Extract the [X, Y] coordinate from the center of the cell holding the provided text.  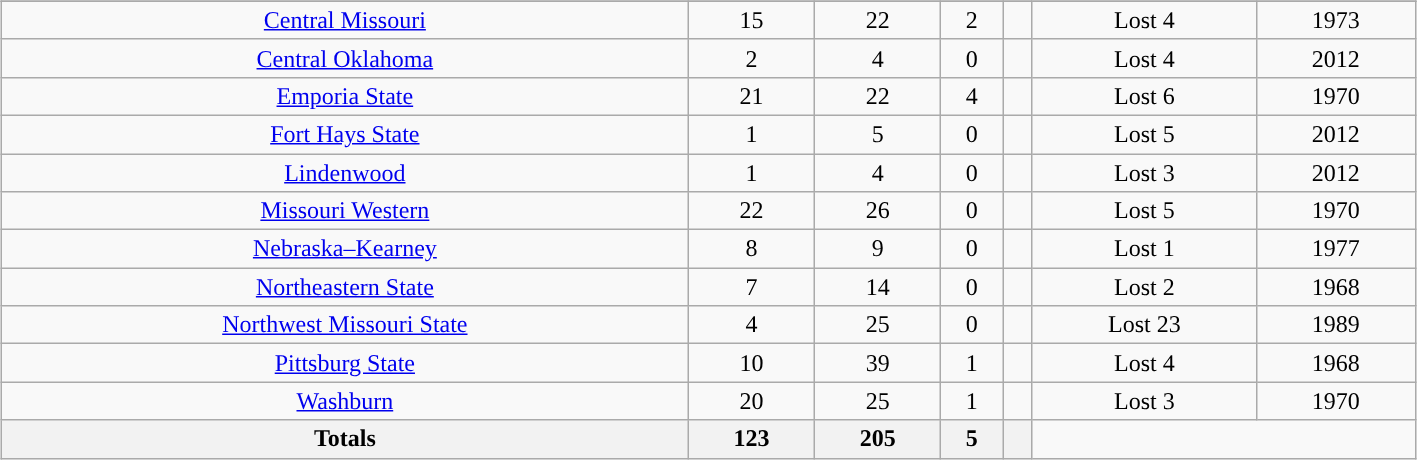
123 [751, 439]
1977 [1336, 249]
Lost 2 [1144, 287]
Totals [344, 439]
Lindenwood [344, 173]
Emporia State [344, 96]
10 [751, 363]
39 [878, 363]
Northeastern State [344, 287]
Northwest Missouri State [344, 325]
7 [751, 287]
14 [878, 287]
Missouri Western [344, 211]
20 [751, 401]
Fort Hays State [344, 134]
Lost 6 [1144, 96]
26 [878, 211]
Lost 23 [1144, 325]
Central Missouri [344, 20]
9 [878, 249]
21 [751, 96]
205 [878, 439]
Washburn [344, 401]
15 [751, 20]
1973 [1336, 20]
1989 [1336, 325]
8 [751, 249]
Nebraska–Kearney [344, 249]
Pittsburg State [344, 363]
Lost 1 [1144, 249]
Central Oklahoma [344, 58]
